Return (x, y) of the center of cell containing provided text 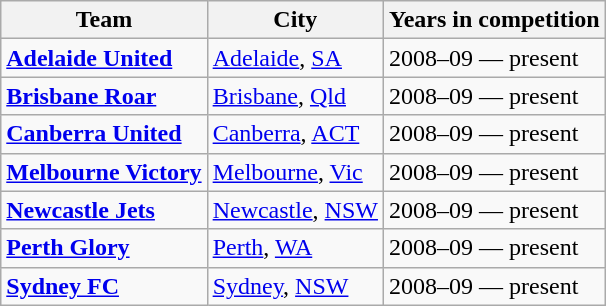
Team (104, 20)
Melbourne, Vic (295, 172)
Sydney FC (104, 286)
Brisbane, Qld (295, 96)
Perth, WA (295, 248)
Newcastle, NSW (295, 210)
Brisbane Roar (104, 96)
Years in competition (494, 20)
Newcastle Jets (104, 210)
City (295, 20)
Canberra, ACT (295, 134)
Melbourne Victory (104, 172)
Perth Glory (104, 248)
Canberra United (104, 134)
Sydney, NSW (295, 286)
Adelaide United (104, 58)
Adelaide, SA (295, 58)
